Scan for the cell matching the given text and deliver its (X, Y) coordinate at center. 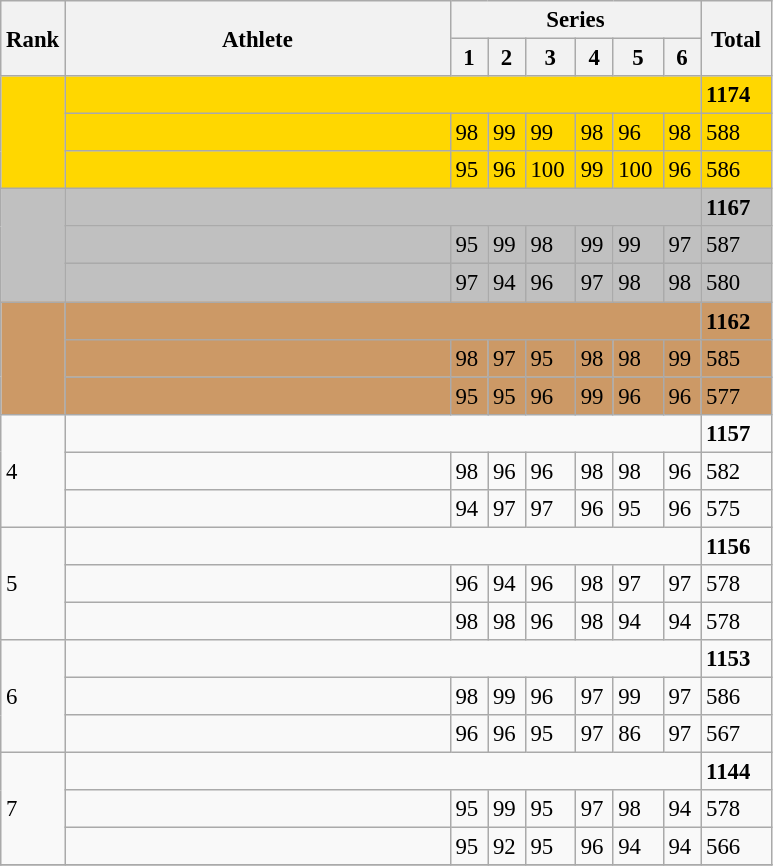
575 (736, 509)
1162 (736, 321)
Series (576, 20)
582 (736, 471)
1167 (736, 208)
86 (638, 734)
1156 (736, 546)
1174 (736, 95)
567 (736, 734)
92 (506, 847)
1153 (736, 659)
3 (550, 58)
588 (736, 133)
2 (506, 58)
Rank (33, 38)
585 (736, 358)
1144 (736, 772)
580 (736, 283)
566 (736, 847)
587 (736, 245)
1157 (736, 433)
7 (33, 810)
1 (468, 58)
Total (736, 38)
Athlete (258, 38)
577 (736, 396)
